Scan for the cell matching the given text and deliver its [X, Y] coordinate at center. 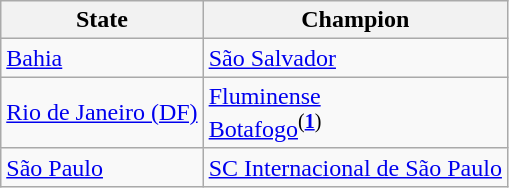
FluminenseBotafogo(1) [355, 113]
São Paulo [102, 167]
Bahia [102, 58]
São Salvador [355, 58]
SC Internacional de São Paulo [355, 167]
Champion [355, 20]
State [102, 20]
Rio de Janeiro (DF) [102, 113]
